Determine the [x, y] coordinate at the center of the cell enclosing the given text.  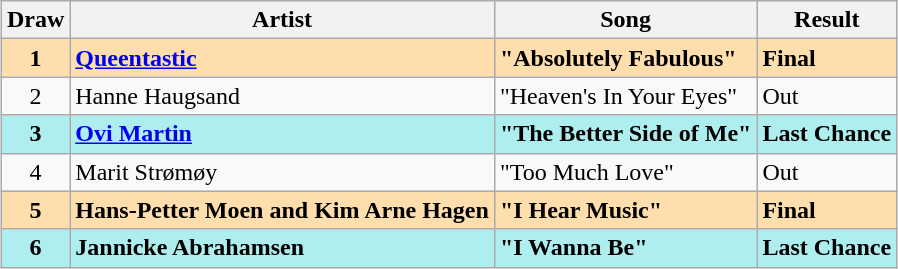
Song [626, 20]
Queentastic [282, 58]
2 [35, 96]
3 [35, 134]
Marit Strømøy [282, 172]
"The Better Side of Me" [626, 134]
"I Hear Music" [626, 210]
Hanne Haugsand [282, 96]
6 [35, 248]
"Absolutely Fabulous" [626, 58]
Jannicke Abrahamsen [282, 248]
1 [35, 58]
Hans-Petter Moen and Kim Arne Hagen [282, 210]
"Too Much Love" [626, 172]
"Heaven's In Your Eyes" [626, 96]
Draw [35, 20]
4 [35, 172]
"I Wanna Be" [626, 248]
Artist [282, 20]
5 [35, 210]
Result [827, 20]
Ovi Martin [282, 134]
